Search for the cell housing the specified text and yield its (x, y) center coordinate. 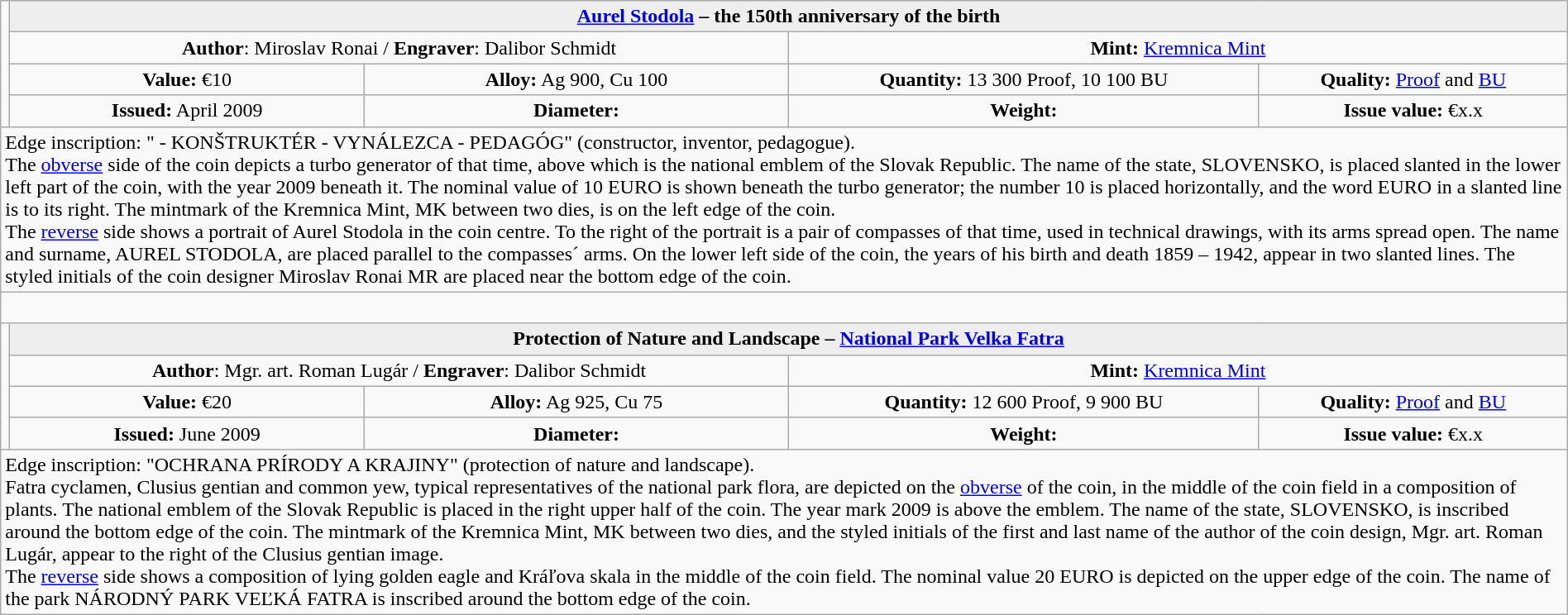
Value: €10 (187, 79)
Value: €20 (187, 402)
Issued: June 2009 (187, 433)
Alloy: Ag 900, Cu 100 (577, 79)
Issued: April 2009 (187, 111)
Quantity: 12 600 Proof, 9 900 BU (1024, 402)
Aurel Stodola – the 150th anniversary of the birth (789, 17)
Author: Mgr. art. Roman Lugár / Engraver: Dalibor Schmidt (399, 370)
Author: Miroslav Ronai / Engraver: Dalibor Schmidt (399, 48)
Quantity: 13 300 Proof, 10 100 BU (1024, 79)
Alloy: Ag 925, Cu 75 (577, 402)
Protection of Nature and Landscape – National Park Velka Fatra (789, 339)
